Identify which cell holds the provided text, then report its (x, y) central coordinate. 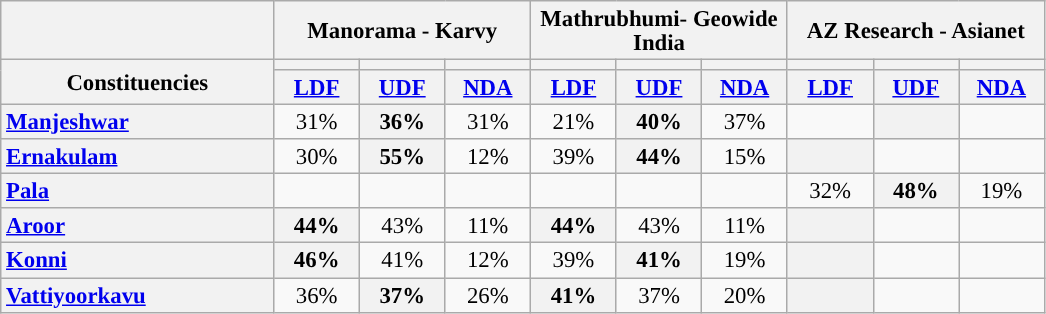
46% (317, 260)
Mathrubhumi- Geowide India (660, 30)
Konni (138, 260)
Aroor (138, 226)
AZ Research - Asianet (916, 30)
48% (916, 192)
Manjeshwar (138, 122)
20% (745, 296)
26% (488, 296)
Manorama - Karvy (402, 30)
40% (659, 122)
30% (317, 156)
15% (745, 156)
21% (574, 122)
Pala (138, 192)
Constituencies (138, 82)
32% (830, 192)
55% (402, 156)
Vattiyoorkavu (138, 296)
Ernakulam (138, 156)
